Output the (X, Y) coordinate of the center of the cell containing the given text.  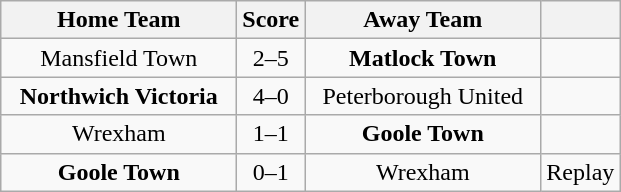
0–1 (271, 172)
Home Team (119, 20)
4–0 (271, 96)
Score (271, 20)
Replay (580, 172)
Mansfield Town (119, 58)
1–1 (271, 134)
Matlock Town (423, 58)
2–5 (271, 58)
Peterborough United (423, 96)
Northwich Victoria (119, 96)
Away Team (423, 20)
